Scan for the cell matching the given text and deliver its (X, Y) coordinate at center. 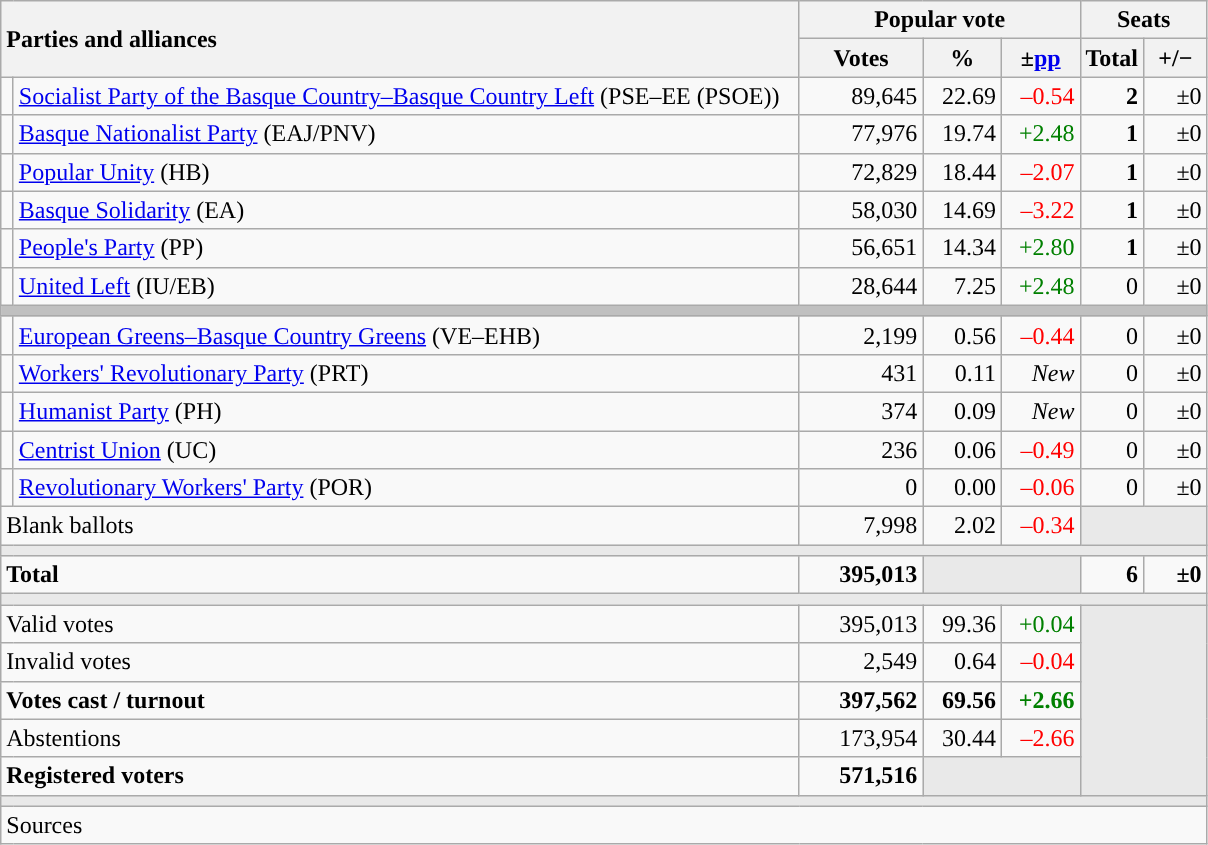
236 (861, 449)
–0.44 (1040, 335)
0.00 (962, 488)
22.69 (962, 96)
77,976 (861, 134)
Votes cast / turnout (400, 700)
18.44 (962, 172)
89,645 (861, 96)
0.11 (962, 373)
Popular vote (940, 20)
–0.06 (1040, 488)
Centrist Union (UC) (406, 449)
58,030 (861, 210)
–0.34 (1040, 526)
99.36 (962, 624)
Abstentions (400, 738)
30.44 (962, 738)
19.74 (962, 134)
397,562 (861, 700)
Valid votes (400, 624)
–2.66 (1040, 738)
±pp (1040, 58)
14.69 (962, 210)
Socialist Party of the Basque Country–Basque Country Left (PSE–EE (PSOE)) (406, 96)
Registered voters (400, 776)
0.09 (962, 411)
Basque Solidarity (EA) (406, 210)
United Left (IU/EB) (406, 286)
Workers' Revolutionary Party (PRT) (406, 373)
% (962, 58)
Popular Unity (HB) (406, 172)
0.64 (962, 662)
69.56 (962, 700)
571,516 (861, 776)
0.06 (962, 449)
–2.07 (1040, 172)
2,199 (861, 335)
Blank ballots (400, 526)
Parties and alliances (400, 39)
56,651 (861, 248)
+0.04 (1040, 624)
7.25 (962, 286)
173,954 (861, 738)
Votes (861, 58)
7,998 (861, 526)
+/− (1176, 58)
2 (1112, 96)
6 (1112, 575)
+2.80 (1040, 248)
Sources (604, 825)
–3.22 (1040, 210)
+2.66 (1040, 700)
European Greens–Basque Country Greens (VE–EHB) (406, 335)
Revolutionary Workers' Party (POR) (406, 488)
431 (861, 373)
–0.54 (1040, 96)
2,549 (861, 662)
28,644 (861, 286)
People's Party (PP) (406, 248)
Basque Nationalist Party (EAJ/PNV) (406, 134)
14.34 (962, 248)
Seats (1144, 20)
Invalid votes (400, 662)
72,829 (861, 172)
374 (861, 411)
–0.49 (1040, 449)
2.02 (962, 526)
0.56 (962, 335)
–0.04 (1040, 662)
Humanist Party (PH) (406, 411)
